Locate the cell with the specified text and output its [X, Y] center coordinate. 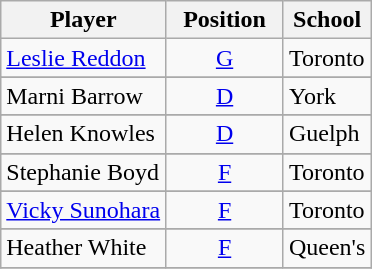
Heather White [84, 248]
Position [225, 20]
G [225, 58]
York [326, 96]
School [326, 20]
Player [84, 20]
Vicky Sunohara [84, 210]
Queen's [326, 248]
Helen Knowles [84, 134]
Guelph [326, 134]
Stephanie Boyd [84, 172]
Leslie Reddon [84, 58]
Marni Barrow [84, 96]
